Scan for the cell matching the given text and deliver its (x, y) coordinate at center. 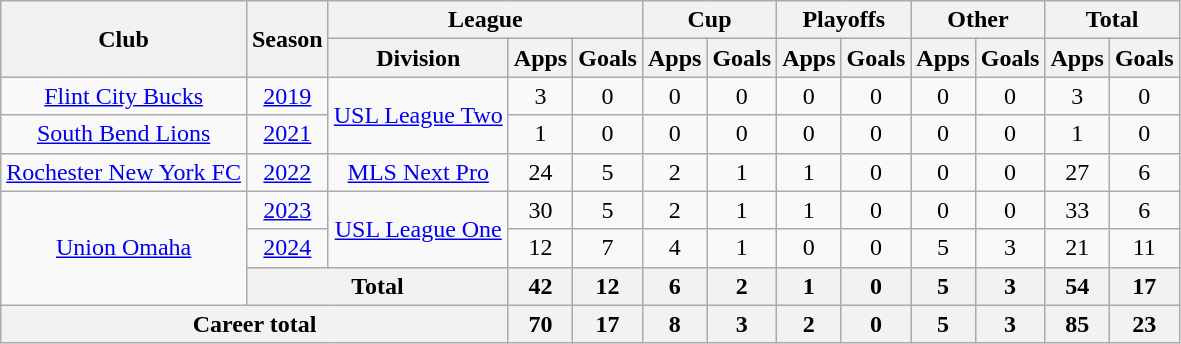
33 (1077, 210)
Career total (255, 324)
Other (978, 20)
Division (418, 58)
24 (540, 172)
MLS Next Pro (418, 172)
2021 (287, 134)
Rochester New York FC (124, 172)
54 (1077, 286)
USL League Two (418, 115)
70 (540, 324)
30 (540, 210)
USL League One (418, 229)
Club (124, 39)
27 (1077, 172)
11 (1144, 248)
42 (540, 286)
2022 (287, 172)
Cup (709, 20)
League (485, 20)
4 (674, 248)
South Bend Lions (124, 134)
21 (1077, 248)
8 (674, 324)
85 (1077, 324)
Season (287, 39)
2019 (287, 96)
2023 (287, 210)
Playoffs (844, 20)
Union Omaha (124, 248)
7 (608, 248)
Flint City Bucks (124, 96)
23 (1144, 324)
2024 (287, 248)
